Return the [x, y] coordinate for the center point of the cell that contains the specified text.  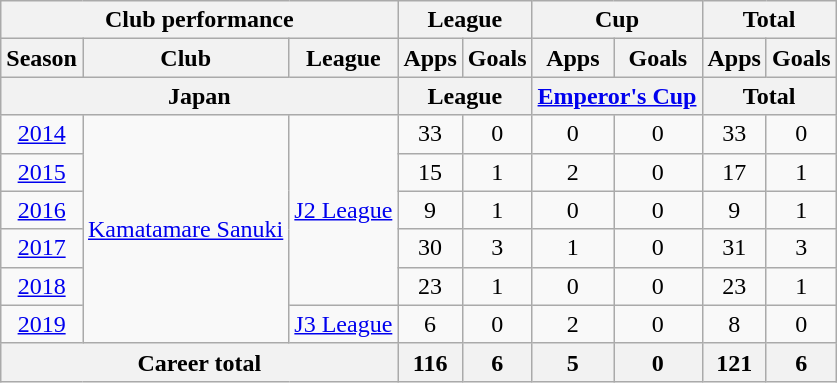
116 [430, 362]
Kamatamare Sanuki [185, 229]
8 [734, 324]
Cup [617, 20]
30 [430, 248]
Emperor's Cup [617, 96]
Season [42, 58]
2019 [42, 324]
Club performance [200, 20]
Japan [200, 96]
2014 [42, 134]
J2 League [344, 210]
2017 [42, 248]
2018 [42, 286]
Club [185, 58]
5 [573, 362]
2015 [42, 172]
J3 League [344, 324]
Career total [200, 362]
15 [430, 172]
17 [734, 172]
121 [734, 362]
31 [734, 248]
2016 [42, 210]
